Search for the cell housing the specified text and yield its (x, y) center coordinate. 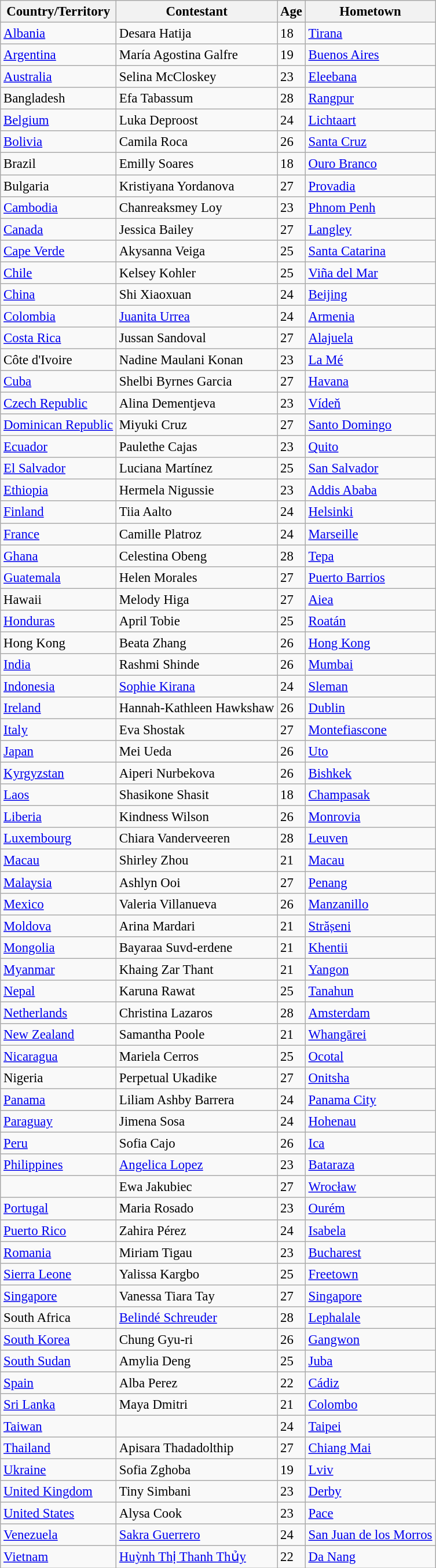
France (58, 534)
Peru (58, 1144)
María Agostina Galfre (197, 55)
Buenos Aires (370, 55)
Derby (370, 1492)
Tiny Simbani (197, 1492)
Bulgaria (58, 186)
Chiara Vanderveeren (197, 839)
Rangpur (370, 98)
Apisara Thadadolthip (197, 1448)
Jimena Sosa (197, 1122)
Luka Deproost (197, 120)
Laos (58, 795)
Belgium (58, 120)
Santo Domingo (370, 425)
Spain (58, 1383)
Montefiascone (370, 730)
Lichtaart (370, 120)
Onitsha (370, 1078)
Luciana Martínez (197, 468)
La Mé (370, 360)
Uto (370, 752)
Brazil (58, 164)
Philippines (58, 1165)
Romania (58, 1252)
Akysanna Veiga (197, 251)
Mongolia (58, 947)
Paulethe Cajas (197, 447)
Sleman (370, 686)
Argentina (58, 55)
Ghana (58, 556)
Hawaii (58, 599)
Shasikone Shasit (197, 795)
Langley (370, 229)
Camille Platroz (197, 534)
Nepal (58, 991)
Leuven (370, 839)
Japan (58, 752)
Italy (58, 730)
Sierra Leone (58, 1274)
Guatemala (58, 577)
Jessica Bailey (197, 229)
Sakra Guerrero (197, 1535)
Whangārei (370, 1035)
Ashlyn Ooi (197, 882)
Nicaragua (58, 1056)
Taipei (370, 1427)
Puerto Barrios (370, 577)
Puerto Rico (58, 1230)
Mumbai (370, 665)
Viña del Mar (370, 273)
Selina McCloskey (197, 77)
Honduras (58, 621)
Strășeni (370, 926)
Chiang Mai (370, 1448)
Provadia (370, 186)
Chile (58, 273)
Sophie Kirana (197, 686)
Lephalale (370, 1318)
Tiia Aalto (197, 512)
Miriam Tigau (197, 1252)
India (58, 665)
April Tobie (197, 621)
Lviv (370, 1470)
Tanahun (370, 991)
Helen Morales (197, 577)
Finland (58, 512)
Thailand (58, 1448)
Ecuador (58, 447)
Isabela (370, 1230)
Freetown (370, 1274)
Nigeria (58, 1078)
Desara Hatija (197, 34)
Belindé Schreuder (197, 1318)
Gangwon (370, 1339)
Helsinki (370, 512)
Netherlands (58, 1013)
Beata Zhang (197, 643)
Da Nang (370, 1557)
Dublin (370, 708)
China (58, 295)
Liliam Ashby Barrera (197, 1100)
Huỳnh Thị Thanh Thủy (197, 1557)
Age (292, 12)
Arina Mardari (197, 926)
Bolivia (58, 142)
Penang (370, 882)
United States (58, 1514)
Sofia Cajo (197, 1144)
Shi Xiaoxuan (197, 295)
Aiea (370, 599)
Angelica Lopez (197, 1165)
Ireland (58, 708)
Ethiopia (58, 490)
Luxembourg (58, 839)
Phnom Penh (370, 207)
Alina Dementjeva (197, 404)
Australia (58, 77)
Eva Shostak (197, 730)
Amsterdam (370, 1013)
San Salvador (370, 468)
Havana (370, 382)
Armenia (370, 316)
Mei Ueda (197, 752)
Shelbi Byrnes Garcia (197, 382)
Champasak (370, 795)
Miyuki Cruz (197, 425)
Alysa Cook (197, 1514)
Yalissa Kargbo (197, 1274)
Rashmi Shinde (197, 665)
Malaysia (58, 882)
Ica (370, 1144)
Canada (58, 229)
Shirley Zhou (197, 860)
Vanessa Tiara Tay (197, 1296)
Tepa (370, 556)
Moldova (58, 926)
Colombo (370, 1405)
Kindness Wilson (197, 817)
Ocotal (370, 1056)
Kelsey Kohler (197, 273)
Chanreaksmey Loy (197, 207)
Ourém (370, 1209)
Bayaraa Suvd-erdene (197, 947)
Juba (370, 1361)
Hometown (370, 12)
Beijing (370, 295)
Country/Territory (58, 12)
Zahira Pérez (197, 1230)
Contestant (197, 12)
Ewa Jakubiec (197, 1187)
Taiwan (58, 1427)
Celestina Obeng (197, 556)
Santa Cruz (370, 142)
Dominican Republic (58, 425)
Cape Verde (58, 251)
Mariela Cerros (197, 1056)
Colombia (58, 316)
Amylia Deng (197, 1361)
Wrocław (370, 1187)
Kyrgyzstan (58, 774)
Roatán (370, 621)
Yangon (370, 969)
Cambodia (58, 207)
Santa Catarina (370, 251)
Samantha Poole (197, 1035)
South Korea (58, 1339)
Costa Rica (58, 338)
Alba Perez (197, 1383)
Cuba (58, 382)
Hohenau (370, 1122)
Panama (58, 1100)
Aiperi Nurbekova (197, 774)
Sri Lanka (58, 1405)
Valeria Villanueva (197, 904)
South Africa (58, 1318)
Bataraza (370, 1165)
Albania (58, 34)
Emilly Soares (197, 164)
Nadine Maulani Konan (197, 360)
Jussan Sandoval (197, 338)
Paraguay (58, 1122)
Panama City (370, 1100)
El Salvador (58, 468)
Cádiz (370, 1383)
South Sudan (58, 1361)
Liberia (58, 817)
Maria Rosado (197, 1209)
Eleebana (370, 77)
Hannah-Kathleen Hawkshaw (197, 708)
Perpetual Ukadike (197, 1078)
San Juan de los Morros (370, 1535)
Czech Republic (58, 404)
Bucharest (370, 1252)
Ouro Branco (370, 164)
Bangladesh (58, 98)
Karuna Rawat (197, 991)
Vietnam (58, 1557)
Alajuela (370, 338)
Myanmar (58, 969)
Chung Gyu-ri (197, 1339)
Christina Lazaros (197, 1013)
Venezuela (58, 1535)
Vídeň (370, 404)
Juanita Urrea (197, 316)
Bishkek (370, 774)
Monrovia (370, 817)
Pace (370, 1514)
Khentii (370, 947)
Portugal (58, 1209)
Khaing Zar Thant (197, 969)
Ukraine (58, 1470)
Hermela Nigussie (197, 490)
Indonesia (58, 686)
Côte d'Ivoire (58, 360)
Efa Tabassum (197, 98)
Tirana (370, 34)
Quito (370, 447)
Camila Roca (197, 142)
Maya Dmitri (197, 1405)
Mexico (58, 904)
Marseille (370, 534)
United Kingdom (58, 1492)
Manzanillo (370, 904)
Kristiyana Yordanova (197, 186)
Melody Higa (197, 599)
New Zealand (58, 1035)
Addis Ababa (370, 490)
Sofia Zghoba (197, 1470)
